Detect which cell encompasses the target text, then output its [X, Y] center coordinate. 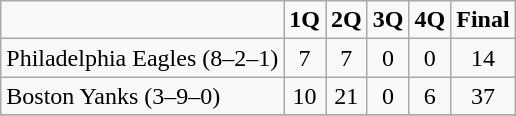
Final [483, 20]
1Q [305, 20]
2Q [347, 20]
3Q [388, 20]
Philadelphia Eagles (8–2–1) [142, 58]
14 [483, 58]
6 [430, 96]
Boston Yanks (3–9–0) [142, 96]
21 [347, 96]
4Q [430, 20]
10 [305, 96]
37 [483, 96]
